Pinpoint the cell where the given text exists, returning its [x, y] midpoint coordinate. 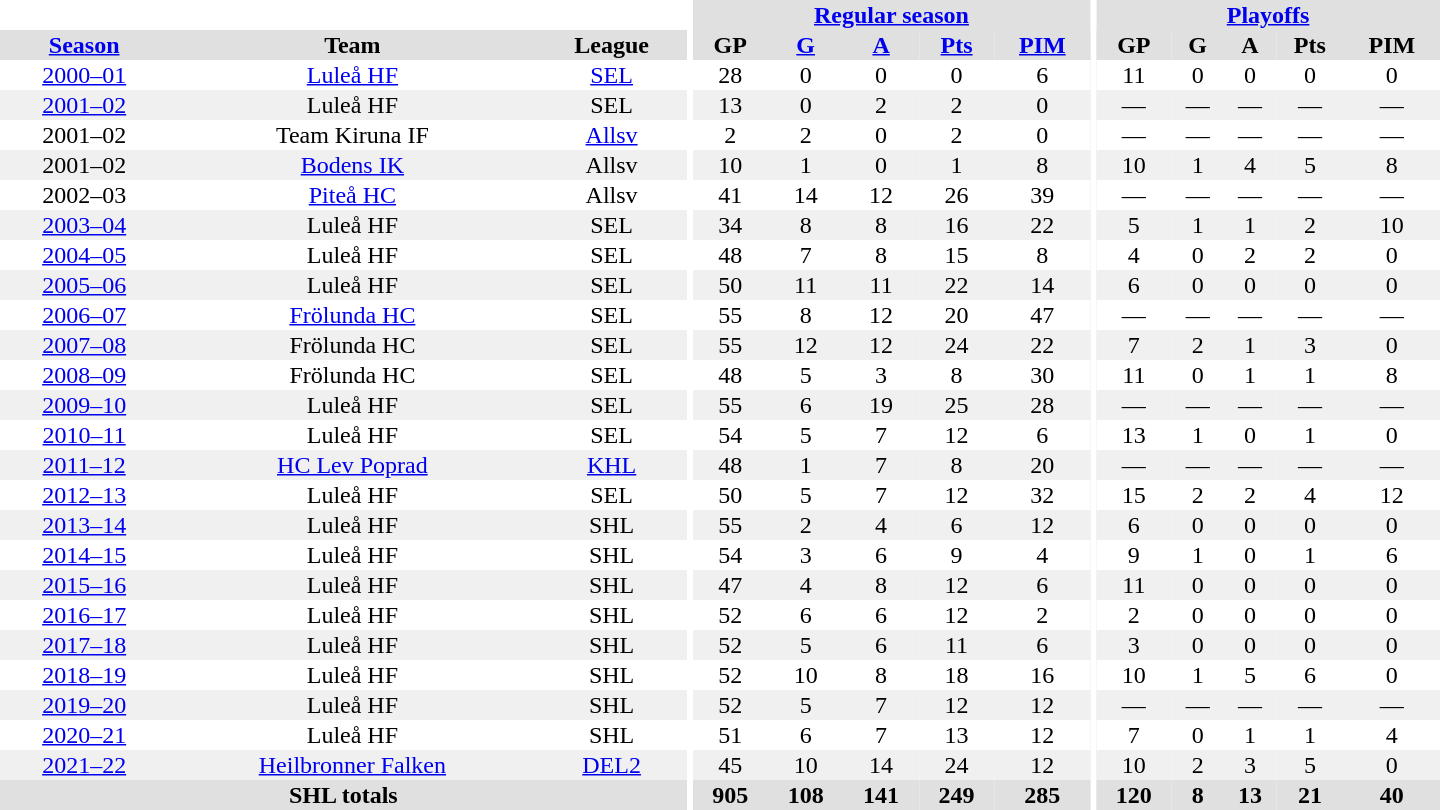
HC Lev Poprad [352, 465]
2012–13 [84, 495]
32 [1042, 495]
25 [956, 405]
2003–04 [84, 225]
2005–06 [84, 285]
SHL totals [344, 795]
Piteå HC [352, 195]
45 [730, 765]
2009–10 [84, 405]
Regular season [892, 15]
2008–09 [84, 375]
2019–20 [84, 705]
905 [730, 795]
2000–01 [84, 75]
Team Kiruna IF [352, 135]
141 [880, 795]
2004–05 [84, 255]
2006–07 [84, 315]
285 [1042, 795]
Heilbronner Falken [352, 765]
2017–18 [84, 645]
18 [956, 675]
2020–21 [84, 735]
2007–08 [84, 345]
2021–22 [84, 765]
Bodens IK [352, 165]
Season [84, 45]
120 [1134, 795]
21 [1310, 795]
34 [730, 225]
2014–15 [84, 555]
108 [806, 795]
40 [1392, 795]
2015–16 [84, 585]
KHL [611, 465]
DEL2 [611, 765]
19 [880, 405]
30 [1042, 375]
2011–12 [84, 465]
2018–19 [84, 675]
41 [730, 195]
2002–03 [84, 195]
39 [1042, 195]
Team [352, 45]
Playoffs [1268, 15]
2016–17 [84, 615]
2013–14 [84, 525]
2010–11 [84, 435]
249 [956, 795]
51 [730, 735]
League [611, 45]
26 [956, 195]
